Determine the [x, y] coordinate at the center of the cell enclosing the given text.  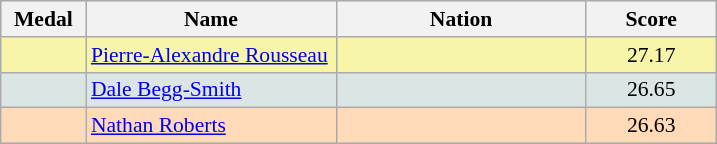
26.63 [651, 126]
Nathan Roberts [211, 126]
Medal [44, 19]
Nation [461, 19]
Pierre-Alexandre Rousseau [211, 55]
Name [211, 19]
27.17 [651, 55]
26.65 [651, 90]
Score [651, 19]
Dale Begg-Smith [211, 90]
